Find where the given text appears and provide that cell's center as [x, y] coordinate. 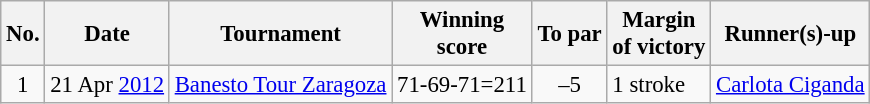
Runner(s)-up [790, 34]
Tournament [280, 34]
1 stroke [659, 85]
71-69-71=211 [462, 85]
Carlota Ciganda [790, 85]
1 [23, 85]
To par [570, 34]
Banesto Tour Zaragoza [280, 85]
Marginof victory [659, 34]
–5 [570, 85]
Date [107, 34]
No. [23, 34]
Winningscore [462, 34]
21 Apr 2012 [107, 85]
